From the cell containing the given text, extract its center point as (x, y) coordinate. 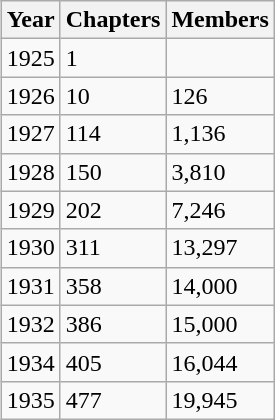
14,000 (220, 286)
114 (113, 134)
1931 (30, 286)
1930 (30, 248)
1927 (30, 134)
202 (113, 210)
358 (113, 286)
386 (113, 324)
405 (113, 362)
1925 (30, 58)
16,044 (220, 362)
311 (113, 248)
1,136 (220, 134)
1926 (30, 96)
1928 (30, 172)
1929 (30, 210)
15,000 (220, 324)
Year (30, 20)
Chapters (113, 20)
1932 (30, 324)
150 (113, 172)
10 (113, 96)
7,246 (220, 210)
13,297 (220, 248)
1935 (30, 400)
1 (113, 58)
19,945 (220, 400)
126 (220, 96)
Members (220, 20)
3,810 (220, 172)
477 (113, 400)
1934 (30, 362)
